Locate the cell with the specified text and output its (X, Y) center coordinate. 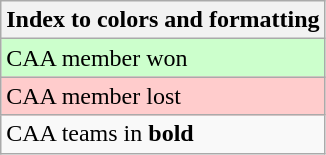
Index to colors and formatting (163, 20)
CAA member won (163, 58)
CAA teams in bold (163, 134)
CAA member lost (163, 96)
